Locate the cell with the specified text and output its (X, Y) center coordinate. 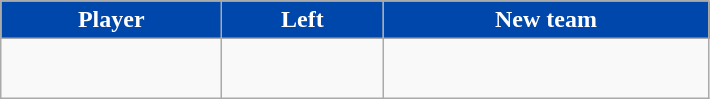
Left (302, 20)
Player (112, 20)
New team (546, 20)
